Pinpoint the cell where the given text exists, returning its [x, y] midpoint coordinate. 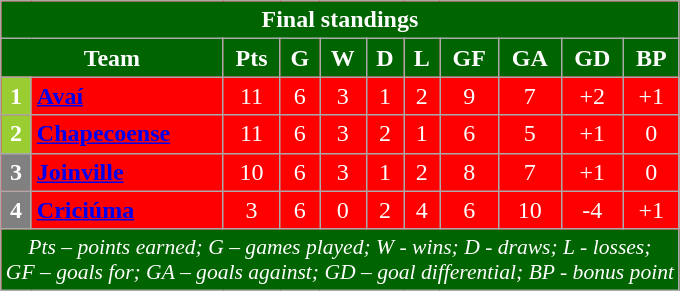
GF [470, 58]
Chapecoense [127, 134]
GA [530, 58]
-4 [592, 210]
Joinville [127, 172]
5 [530, 134]
Final standings [340, 20]
8 [470, 172]
Pts [252, 58]
Pts – points earned; G – games played; W - wins; D - draws; L - losses;GF – goals for; GA – goals against; GD – goal differential; BP - bonus point [340, 260]
GD [592, 58]
BP [652, 58]
G [300, 58]
Avaí [127, 96]
Criciúma [127, 210]
D [385, 58]
W [344, 58]
+2 [592, 96]
Team [112, 58]
L [422, 58]
9 [470, 96]
